Determine the (x, y) coordinate at the center of the cell enclosing the given text.  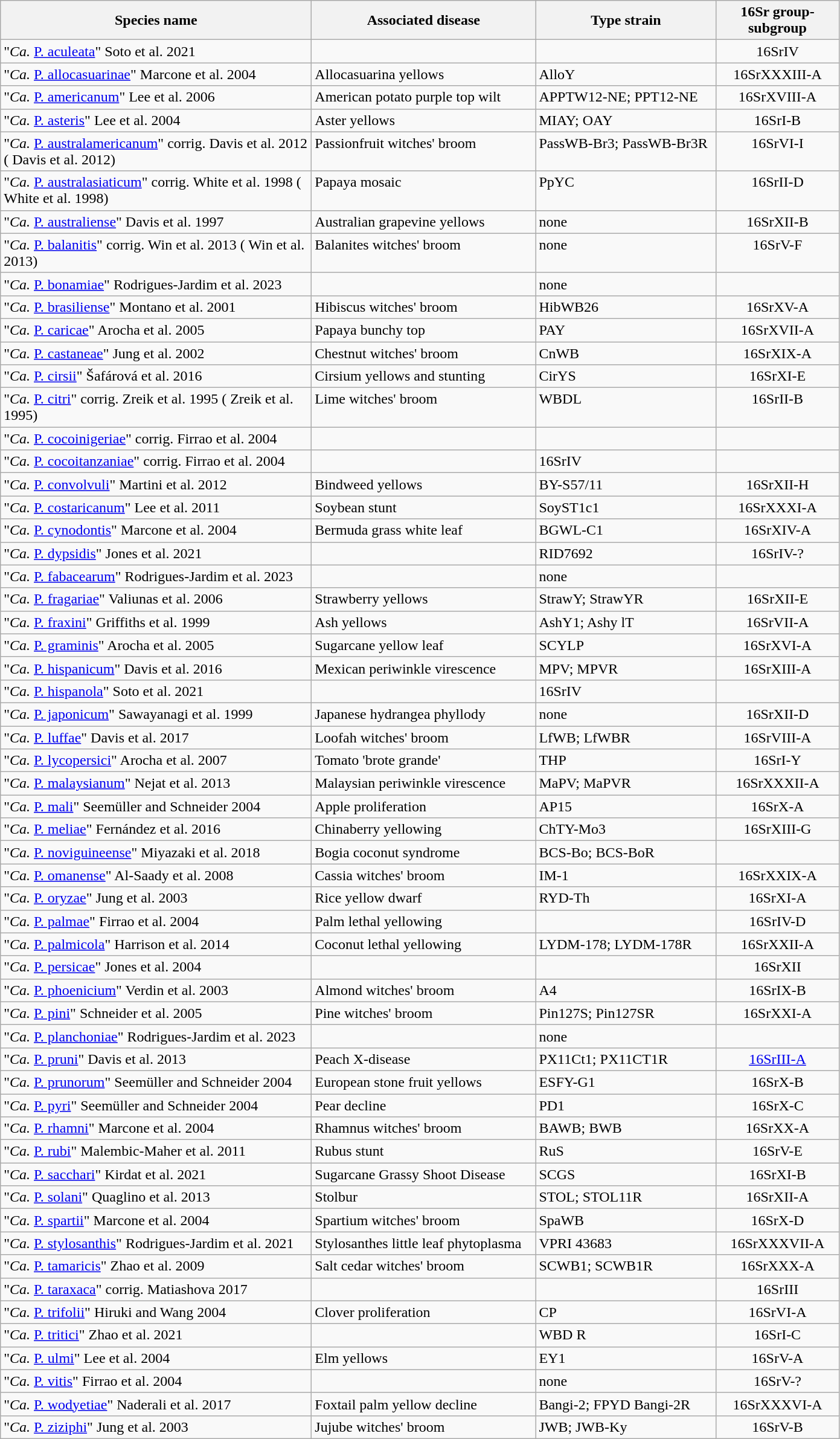
"Ca. P. tamaricis" Zhao et al. 2009 (156, 1266)
"Ca. P. australiense" Davis et al. 1997 (156, 222)
16SrXX-A (778, 1128)
"Ca. P. cocoinigeriae" corrig. Firrao et al. 2004 (156, 439)
Cassia witches' broom (424, 875)
16SrXVIII-A (778, 97)
AlloY (626, 74)
ESFY-G1 (626, 1082)
"Ca. P. australasiaticum" corrig. White et al. 1998 ( White et al. 1998) (156, 191)
"Ca. P. ulmi" Lee et al. 2004 (156, 1358)
SCWB1; SCWB1R (626, 1266)
"Ca. P. hispanola" Soto et al. 2021 (156, 691)
16SrXVII-A (778, 330)
"Ca. P. aculeata" Soto et al. 2021 (156, 51)
16SrXV-A (778, 307)
16SrIII (778, 1289)
"Ca. P. lycopersici" Arocha et al. 2007 (156, 761)
16SrII-B (778, 407)
Jujube witches' broom (424, 1427)
SCGS (626, 1174)
16SrIV-D (778, 921)
"Ca. P. prunorum" Seemüller and Schneider 2004 (156, 1082)
JWB; JWB-Ky (626, 1427)
16SrI-B (778, 120)
"Ca. P. dypsidis" Jones et al. 2021 (156, 553)
ChTY-Mo3 (626, 829)
"Ca. P. palmae" Firrao et al. 2004 (156, 921)
StrawY; StrawYR (626, 599)
"Ca. P. brasiliense" Montano et al. 2001 (156, 307)
"Ca. P. omanense" Al-Saady et al. 2008 (156, 875)
Chinaberry yellowing (424, 829)
16SrXVI-A (778, 645)
Tomato 'brote grande' (424, 761)
"Ca. P. cirsii" Šafárová et al. 2016 (156, 376)
"Ca. P. pyri" Seemüller and Schneider 2004 (156, 1105)
16SrXI-A (778, 898)
16SrXXXVII-A (778, 1243)
"Ca. P. fragariae" Valiunas et al. 2006 (156, 599)
PpYC (626, 191)
16SrXI-E (778, 376)
Balanites witches' broom (424, 253)
RuS (626, 1151)
"Ca. P. cocoitanzaniae" corrig. Firrao et al. 2004 (156, 462)
"Ca. P. balanitis" corrig. Win et al. 2013 ( Win et al. 2013) (156, 253)
European stone fruit yellows (424, 1082)
Clover proliferation (424, 1312)
16SrI-C (778, 1335)
Ash yellows (424, 622)
16SrXII-A (778, 1197)
AP15 (626, 806)
Passionfruit witches' broom (424, 151)
"Ca. P. spartii" Marcone et al. 2004 (156, 1220)
Associated disease (424, 21)
Hibiscus witches' broom (424, 307)
"Ca. P. castaneae" Jung et al. 2002 (156, 353)
16SrXII-B (778, 222)
WBDL (626, 407)
16SrX-C (778, 1105)
Foxtail palm yellow decline (424, 1404)
"Ca. P. pruni" Davis et al. 2013 (156, 1059)
16SrXXXIII-A (778, 74)
16SrXXXVI-A (778, 1404)
MaPV; MaPVR (626, 784)
Spartium witches' broom (424, 1220)
16SrV-A (778, 1358)
Allocasuarina yellows (424, 74)
Bindweed yellows (424, 484)
"Ca. P. americanum" Lee et al. 2006 (156, 97)
EY1 (626, 1358)
Soybean stunt (424, 507)
"Ca. P. sacchari" Kirdat et al. 2021 (156, 1174)
16SrXI-B (778, 1174)
BCS-Bo; BCS-BoR (626, 852)
16SrVII-A (778, 622)
MPV; MPVR (626, 668)
16SrIII-A (778, 1059)
"Ca. P. mali" Seemüller and Schneider 2004 (156, 806)
VPRI 43683 (626, 1243)
CnWB (626, 353)
"Ca. P. stylosanthis" Rodrigues-Jardim et al. 2021 (156, 1243)
Chestnut witches' broom (424, 353)
BY-S57/11 (626, 484)
Australian grapevine yellows (424, 222)
"Ca. P. luffae" Davis et al. 2017 (156, 738)
Bangi-2; FPYD Bangi-2R (626, 1404)
"Ca. P. costaricanum" Lee et al. 2011 (156, 507)
16SrX-B (778, 1082)
16SrXIX-A (778, 353)
Palm lethal yellowing (424, 921)
"Ca. P. oryzae" Jung et al. 2003 (156, 898)
Papaya bunchy top (424, 330)
Aster yellows (424, 120)
"Ca. P. asteris" Lee et al. 2004 (156, 120)
Pine witches' broom (424, 1013)
Almond witches' broom (424, 990)
"Ca. P. fabacearum" Rodrigues-Jardim et al. 2023 (156, 576)
16SrVI-A (778, 1312)
"Ca. P. malaysianum" Nejat et al. 2013 (156, 784)
AshY1; Ashy lT (626, 622)
"Ca. P. citri" corrig. Zreik et al. 1995 ( Zreik et al. 1995) (156, 407)
STOL; STOL11R (626, 1197)
16Sr group-subgroup (778, 21)
Sugarcane Grassy Shoot Disease (424, 1174)
16SrXIV-A (778, 530)
CP (626, 1312)
Type strain (626, 21)
16SrVIII-A (778, 738)
"Ca. P. graminis" Arocha et al. 2005 (156, 645)
"Ca. P. trifolii" Hiruki and Wang 2004 (156, 1312)
CirYS (626, 376)
16SrV-B (778, 1427)
"Ca. P. rubi" Malembic-Maher et al. 2011 (156, 1151)
BAWB; BWB (626, 1128)
IM-1 (626, 875)
"Ca. P. phoenicium" Verdin et al. 2003 (156, 990)
"Ca. P. allocasuarinae" Marcone et al. 2004 (156, 74)
16SrX-A (778, 806)
Salt cedar witches' broom (424, 1266)
RYD-Th (626, 898)
"Ca. P. tritici" Zhao et al. 2021 (156, 1335)
Elm yellows (424, 1358)
16SrII-D (778, 191)
Rubus stunt (424, 1151)
16SrXII-H (778, 484)
Cirsium yellows and stunting (424, 376)
APPTW12-NE; PPT12-NE (626, 97)
16SrXII-E (778, 599)
SpaWB (626, 1220)
Apple proliferation (424, 806)
16SrXIII-A (778, 668)
16SrV-? (778, 1381)
Bogia coconut syndrome (424, 852)
"Ca. P. wodyetiae" Naderali et al. 2017 (156, 1404)
"Ca. P. palmicola" Harrison et al. 2014 (156, 944)
PassWB-Br3; PassWB-Br3R (626, 151)
"Ca. P. caricae" Arocha et al. 2005 (156, 330)
Malaysian periwinkle virescence (424, 784)
PD1 (626, 1105)
Mexican periwinkle virescence (424, 668)
16SrVI-I (778, 151)
"Ca. P. ziziphi" Jung et al. 2003 (156, 1427)
Peach X-disease (424, 1059)
16SrI-Y (778, 761)
SCYLP (626, 645)
Japanese hydrangea phyllody (424, 714)
16SrXXII-A (778, 944)
16SrXXX-A (778, 1266)
LYDM-178; LYDM-178R (626, 944)
16SrIV-? (778, 553)
HibWB26 (626, 307)
Strawberry yellows (424, 599)
"Ca. P. australamericanum" corrig. Davis et al. 2012 ( Davis et al. 2012) (156, 151)
"Ca. P. convolvuli" Martini et al. 2012 (156, 484)
Loofah witches' broom (424, 738)
"Ca. P. pini" Schneider et al. 2005 (156, 1013)
16SrXXXII-A (778, 784)
Coconut lethal yellowing (424, 944)
"Ca. P. noviguineense" Miyazaki et al. 2018 (156, 852)
"Ca. P. fraxini" Griffiths et al. 1999 (156, 622)
BGWL-C1 (626, 530)
16SrX-D (778, 1220)
16SrXXIX-A (778, 875)
MIAY; OAY (626, 120)
Lime witches' broom (424, 407)
THP (626, 761)
16SrXII-D (778, 714)
A4 (626, 990)
Species name (156, 21)
"Ca. P. cynodontis" Marcone et al. 2004 (156, 530)
Pin127S; Pin127SR (626, 1013)
LfWB; LfWBR (626, 738)
American potato purple top wilt (424, 97)
RID7692 (626, 553)
Rice yellow dwarf (424, 898)
16SrIX-B (778, 990)
PAY (626, 330)
Bermuda grass white leaf (424, 530)
"Ca. P. japonicum" Sawayanagi et al. 1999 (156, 714)
"Ca. P. persicae" Jones et al. 2004 (156, 967)
PX11Ct1; PX11CT1R (626, 1059)
16SrV-F (778, 253)
"Ca. P. planchoniae" Rodrigues-Jardim et al. 2023 (156, 1036)
"Ca. P. solani" Quaglino et al. 2013 (156, 1197)
16SrXIII-G (778, 829)
Stolbur (424, 1197)
16SrV-E (778, 1151)
"Ca. P. meliae" Fernández et al. 2016 (156, 829)
"Ca. P. vitis" Firrao et al. 2004 (156, 1381)
Papaya mosaic (424, 191)
Stylosanthes little leaf phytoplasma (424, 1243)
SoyST1c1 (626, 507)
WBD R (626, 1335)
Sugarcane yellow leaf (424, 645)
Rhamnus witches' broom (424, 1128)
"Ca. P. bonamiae" Rodrigues-Jardim et al. 2023 (156, 284)
Pear decline (424, 1105)
"Ca. P. hispanicum" Davis et al. 2016 (156, 668)
"Ca. P. rhamni" Marcone et al. 2004 (156, 1128)
16SrXXXI-A (778, 507)
"Ca. P. taraxaca" corrig. Matiashova 2017 (156, 1289)
16SrXXI-A (778, 1013)
16SrXII (778, 967)
